Capture the cell that displays the provided text and extract its [x, y] central coordinate. 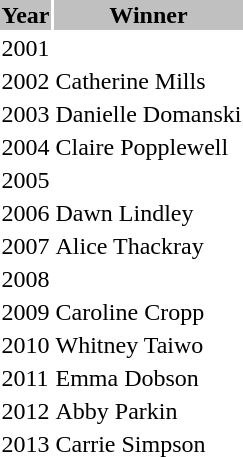
2002 [26, 81]
Catherine Mills [148, 81]
2004 [26, 147]
2009 [26, 312]
Dawn Lindley [148, 213]
2012 [26, 411]
2007 [26, 246]
Year [26, 15]
Danielle Domanski [148, 114]
2003 [26, 114]
2006 [26, 213]
Caroline Cropp [148, 312]
2011 [26, 378]
2010 [26, 345]
Winner [148, 15]
Abby Parkin [148, 411]
2001 [26, 48]
2008 [26, 279]
Whitney Taiwo [148, 345]
Alice Thackray [148, 246]
2005 [26, 180]
Emma Dobson [148, 378]
Claire Popplewell [148, 147]
